Scan for the cell matching the given text and deliver its (X, Y) coordinate at center. 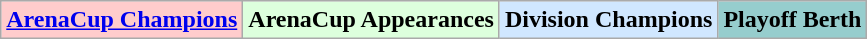
ArenaCup Appearances (372, 20)
Playoff Berth (792, 20)
ArenaCup Champions (122, 20)
Division Champions (608, 20)
